Return the [x, y] coordinate for the center point of the cell that contains the specified text.  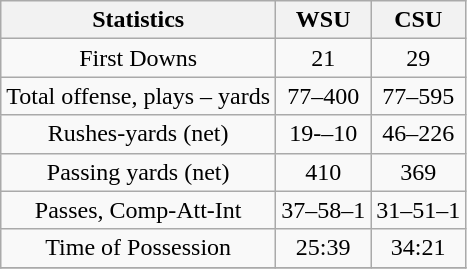
Passing yards (net) [138, 172]
CSU [418, 20]
Time of Possession [138, 248]
31–51–1 [418, 210]
46–226 [418, 134]
37–58–1 [324, 210]
First Downs [138, 58]
Passes, Comp-Att-Int [138, 210]
21 [324, 58]
Statistics [138, 20]
77–595 [418, 96]
25:39 [324, 248]
410 [324, 172]
WSU [324, 20]
77–400 [324, 96]
19-–10 [324, 134]
34:21 [418, 248]
Total offense, plays – yards [138, 96]
369 [418, 172]
Rushes-yards (net) [138, 134]
29 [418, 58]
